Provide the [x, y] coordinate of the cell's center where the given text is located.  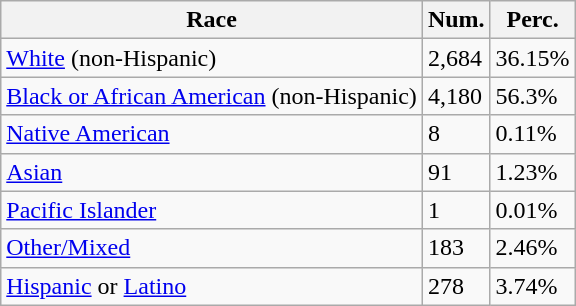
0.11% [532, 134]
2,684 [456, 58]
Black or African American (non-Hispanic) [212, 96]
Perc. [532, 20]
Num. [456, 20]
Race [212, 20]
1.23% [532, 172]
Pacific Islander [212, 210]
56.3% [532, 96]
183 [456, 248]
1 [456, 210]
0.01% [532, 210]
Native American [212, 134]
2.46% [532, 248]
White (non-Hispanic) [212, 58]
4,180 [456, 96]
8 [456, 134]
Asian [212, 172]
91 [456, 172]
Other/Mixed [212, 248]
Hispanic or Latino [212, 286]
278 [456, 286]
36.15% [532, 58]
3.74% [532, 286]
